Capture the cell that displays the provided text and extract its [x, y] central coordinate. 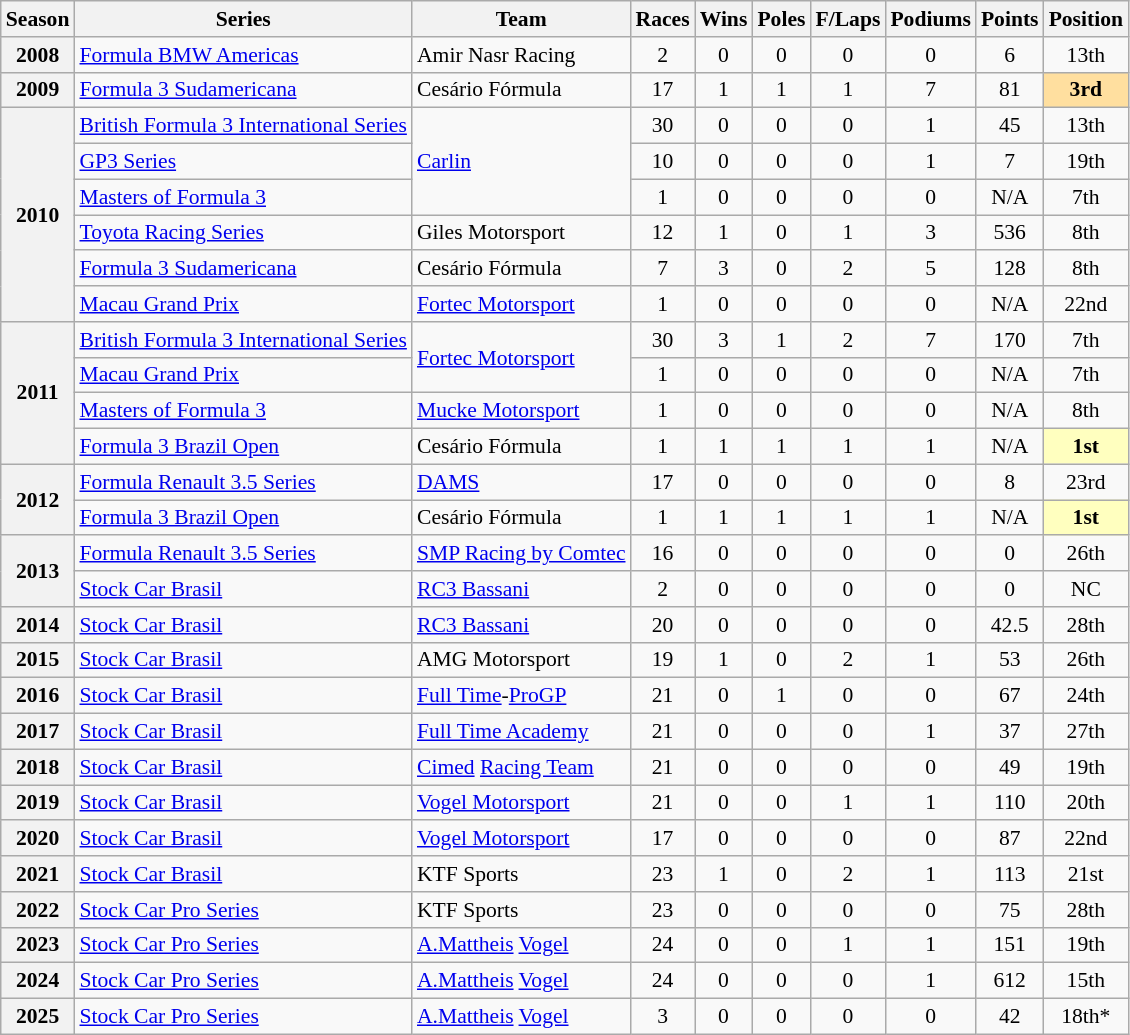
170 [1010, 340]
2013 [38, 572]
3rd [1086, 90]
16 [663, 554]
2023 [38, 945]
27th [1086, 732]
151 [1010, 945]
2012 [38, 500]
Full Time Academy [522, 732]
2016 [38, 696]
AMG Motorsport [522, 660]
2021 [38, 874]
536 [1010, 233]
2011 [38, 393]
SMP Racing by Comtec [522, 554]
53 [1010, 660]
128 [1010, 269]
5 [930, 269]
2019 [38, 803]
45 [1010, 126]
42.5 [1010, 625]
Season [38, 19]
19 [663, 660]
GP3 Series [242, 162]
2014 [38, 625]
Points [1010, 19]
NC [1086, 589]
Series [242, 19]
Toyota Racing Series [242, 233]
8 [1010, 482]
87 [1010, 839]
Podiums [930, 19]
15th [1086, 981]
612 [1010, 981]
2009 [38, 90]
2024 [38, 981]
81 [1010, 90]
113 [1010, 874]
2008 [38, 55]
2025 [38, 1017]
2022 [38, 910]
49 [1010, 767]
F/Laps [848, 19]
75 [1010, 910]
Wins [724, 19]
Giles Motorsport [522, 233]
DAMS [522, 482]
Formula BMW Americas [242, 55]
10 [663, 162]
12 [663, 233]
Team [522, 19]
21st [1086, 874]
23rd [1086, 482]
Cimed Racing Team [522, 767]
67 [1010, 696]
20th [1086, 803]
18th* [1086, 1017]
Races [663, 19]
Carlin [522, 162]
Mucke Motorsport [522, 411]
2010 [38, 215]
110 [1010, 803]
24th [1086, 696]
37 [1010, 732]
Position [1086, 19]
6 [1010, 55]
Full Time-ProGP [522, 696]
2018 [38, 767]
20 [663, 625]
2017 [38, 732]
Poles [781, 19]
Amir Nasr Racing [522, 55]
42 [1010, 1017]
2020 [38, 839]
2015 [38, 660]
